Scan for the cell matching the given text and deliver its (x, y) coordinate at center. 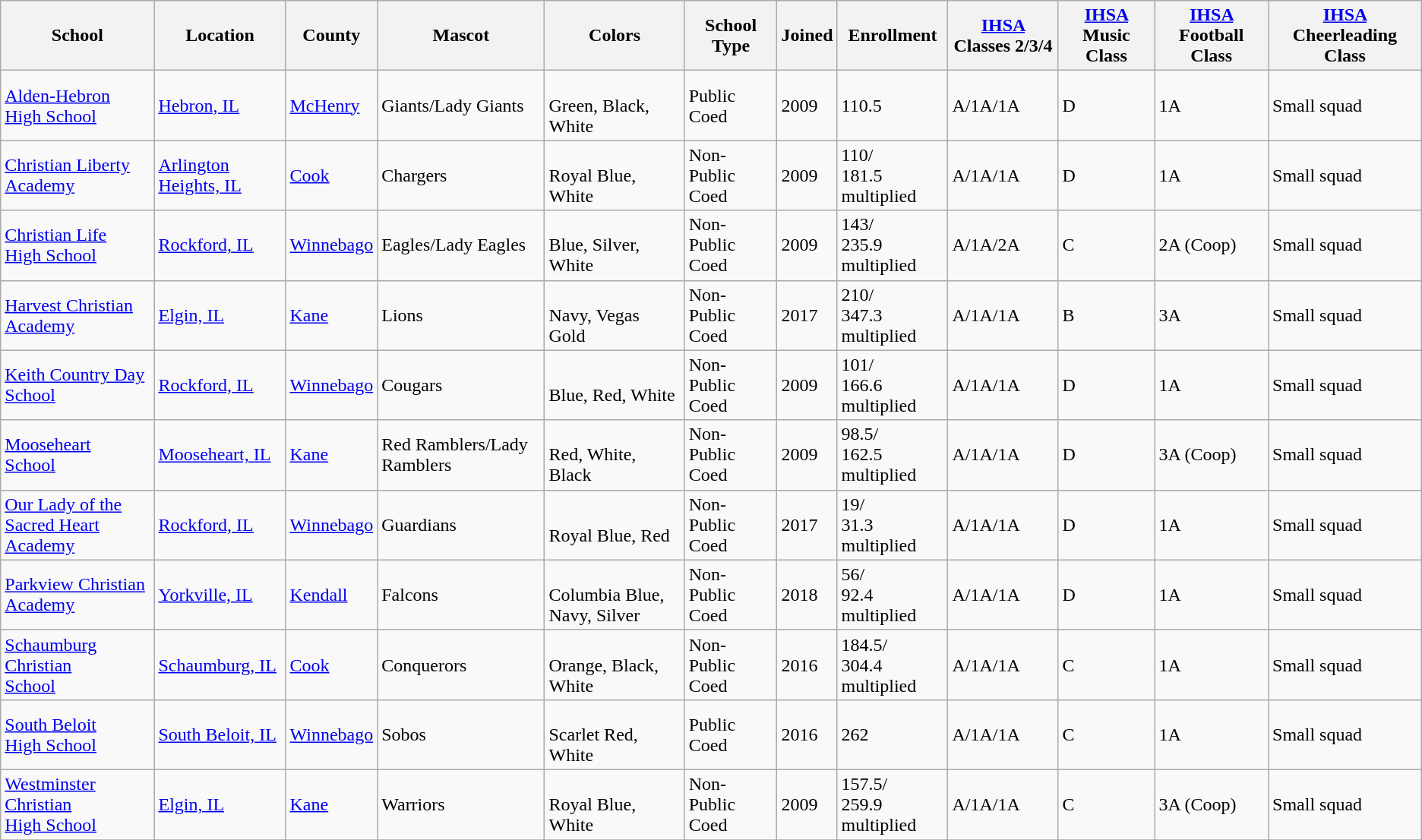
3A (1212, 315)
Sobos (461, 734)
Keith Country Day School (77, 385)
262 (893, 734)
Conquerors (461, 665)
IHSA Football Class (1212, 36)
Falcons (461, 595)
Schaumburg Christian School (77, 665)
101/166.6 multiplied (893, 385)
19/31.3 multiplied (893, 525)
B (1106, 315)
210/347.3 multiplied (893, 315)
Eagles/Lady Eagles (461, 245)
Arlington Heights, IL (220, 175)
Chargers (461, 175)
School Type (731, 36)
Our Lady of the Sacred HeartAcademy (77, 525)
Blue, Red, White (615, 385)
Alden-HebronHigh School (77, 106)
School (77, 36)
McHenry (331, 106)
2A (Coop) (1212, 245)
South Beloit High School (77, 734)
IHSA Classes 2/3/4 (1003, 36)
56/92.4 multiplied (893, 595)
Columbia Blue, Navy, Silver (615, 595)
Parkview ChristianAcademy (77, 595)
Guardians (461, 525)
Royal Blue, Red (615, 525)
Scarlet Red, White (615, 734)
Navy, Vegas Gold (615, 315)
Mascot (461, 36)
Mooseheart, IL (220, 455)
157.5/259.9 multiplied (893, 804)
Red Ramblers/Lady Ramblers (461, 455)
Joined (807, 36)
IHSA Music Class (1106, 36)
Westminster ChristianHigh School (77, 804)
98.5/162.5 multiplied (893, 455)
Giants/Lady Giants (461, 106)
Orange, Black, White (615, 665)
South Beloit, IL (220, 734)
Location (220, 36)
2018 (807, 595)
Colors (615, 36)
A/1A/2A (1003, 245)
County (331, 36)
MooseheartSchool (77, 455)
Green, Black, White (615, 106)
110.5 (893, 106)
Red, White, Black (615, 455)
Hebron, IL (220, 106)
Enrollment (893, 36)
Christian Liberty Academy (77, 175)
143/235.9 multiplied (893, 245)
Harvest ChristianAcademy (77, 315)
Schaumburg, IL (220, 665)
Kendall (331, 595)
Lions (461, 315)
184.5/304.4 multiplied (893, 665)
Christian LifeHigh School (77, 245)
Warriors (461, 804)
Cougars (461, 385)
Yorkville, IL (220, 595)
110/181.5 multiplied (893, 175)
IHSA Cheerleading Class (1345, 36)
Blue, Silver, White (615, 245)
